Locate the cell with the specified text and output its [X, Y] center coordinate. 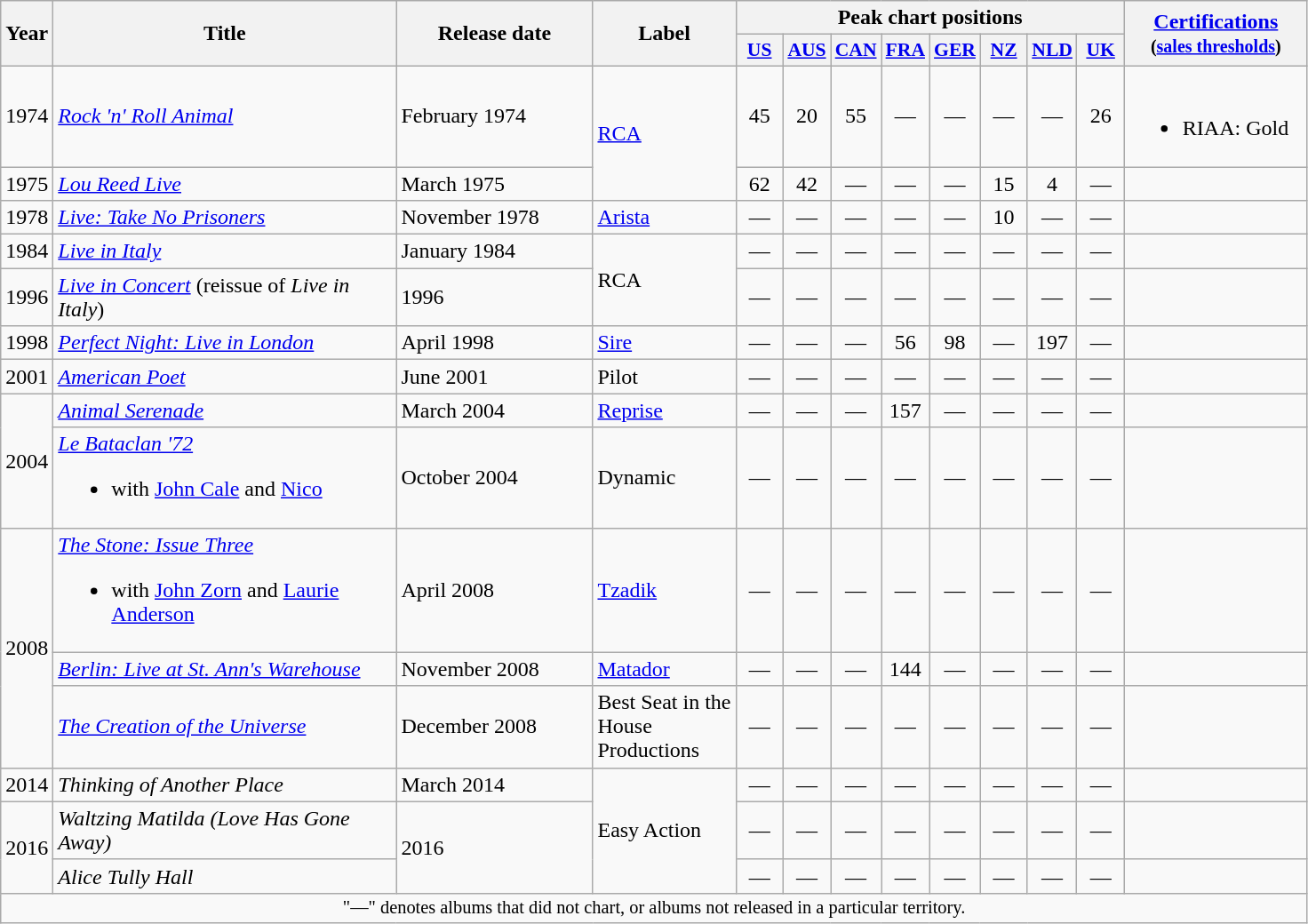
NLD [1052, 51]
Animal Serenade [225, 410]
February 1974 [494, 115]
98 [954, 343]
2004 [27, 460]
1974 [27, 115]
Sire [665, 343]
March 1975 [494, 184]
GER [954, 51]
1975 [27, 184]
November 1978 [494, 218]
1978 [27, 218]
American Poet [225, 377]
The Stone: Issue Threewith John Zorn and Laurie Anderson [225, 590]
1984 [27, 251]
55 [857, 115]
45 [759, 115]
November 2008 [494, 669]
20 [807, 115]
The Creation of the Universe [225, 727]
144 [905, 669]
CAN [857, 51]
Perfect Night: Live in London [225, 343]
Best Seat in the House Productions [665, 727]
Live in Concert (reissue of Live in Italy) [225, 297]
Rock 'n' Roll Animal [225, 115]
Live: Take No Prisoners [225, 218]
January 1984 [494, 251]
Pilot [665, 377]
December 2008 [494, 727]
Dynamic [665, 478]
Easy Action [665, 830]
NZ [1004, 51]
2008 [27, 648]
157 [905, 410]
March 2004 [494, 410]
FRA [905, 51]
Live in Italy [225, 251]
Arista [665, 218]
"—" denotes albums that did not chart, or albums not released in a particular territory. [654, 908]
AUS [807, 51]
Year [27, 34]
Le Bataclan '72with John Cale and Nico [225, 478]
April 2008 [494, 590]
2014 [27, 785]
Lou Reed Live [225, 184]
October 2004 [494, 478]
56 [905, 343]
March 2014 [494, 785]
US [759, 51]
Release date [494, 34]
62 [759, 184]
15 [1004, 184]
April 1998 [494, 343]
Certifications(sales thresholds) [1216, 34]
Alice Tully Hall [225, 876]
UK [1100, 51]
RIAA: Gold [1216, 115]
10 [1004, 218]
197 [1052, 343]
42 [807, 184]
Waltzing Matilda (Love Has Gone Away) [225, 830]
2001 [27, 377]
Title [225, 34]
Peak chart positions [929, 18]
Thinking of Another Place [225, 785]
Berlin: Live at St. Ann's Warehouse [225, 669]
June 2001 [494, 377]
Reprise [665, 410]
4 [1052, 184]
26 [1100, 115]
Label [665, 34]
Matador [665, 669]
Tzadik [665, 590]
1998 [27, 343]
